Identify which cell holds the provided text, then report its [x, y] central coordinate. 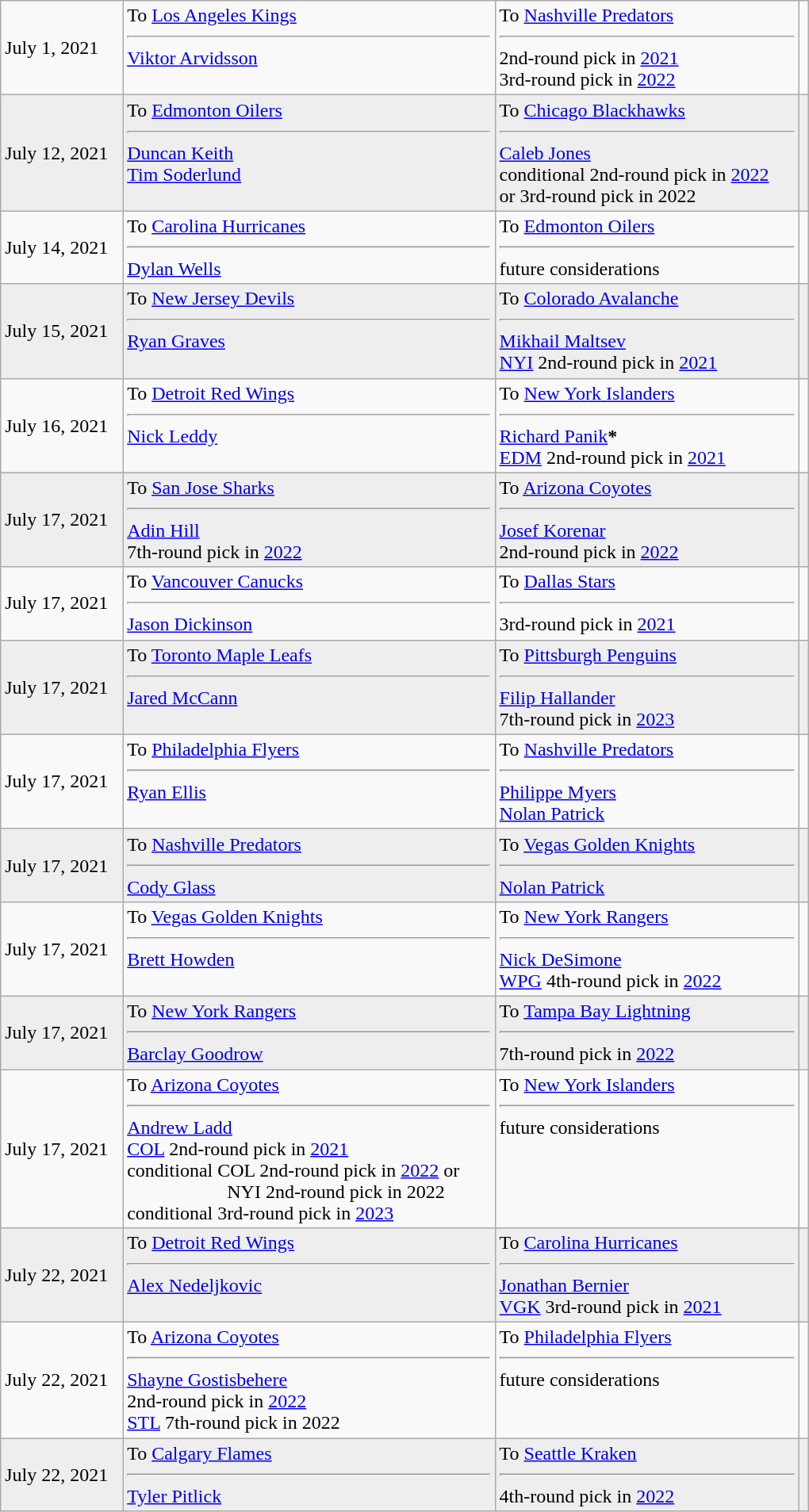
To Chicago BlackhawksCaleb Jonesconditional 2nd-round pick in 2022or 3rd-round pick in 2022 [647, 153]
To Dallas Stars3rd-round pick in 2021 [647, 603]
To Nashville PredatorsCody Glass [309, 865]
July 12, 2021 [62, 153]
To Nashville PredatorsPhilippe MyersNolan Patrick [647, 782]
To Vancouver CanucksJason Dickinson [309, 603]
To Detroit Red WingsNick Leddy [309, 425]
To Vegas Golden KnightsBrett Howden [309, 948]
To New York Islandersfuture considerations [647, 1148]
To Toronto Maple LeafsJared McCann [309, 687]
To New York RangersNick DeSimoneWPG 4th-round pick in 2022 [647, 948]
To Tampa Bay Lightning7th-round pick in 2022 [647, 1032]
July 1, 2021 [62, 48]
July 16, 2021 [62, 425]
To San Jose SharksAdin Hill7th-round pick in 2022 [309, 520]
To Detroit Red WingsAlex Nedeljkovic [309, 1275]
To Calgary FlamesTyler Pitlick [309, 1475]
To Nashville Predators2nd-round pick in 20213rd-round pick in 2022 [647, 48]
To Edmonton OilersDuncan KeithTim Soderlund [309, 153]
To New Jersey DevilsRyan Graves [309, 331]
To New York RangersBarclay Goodrow [309, 1032]
July 14, 2021 [62, 247]
To Carolina HurricanesDylan Wells [309, 247]
To Los Angeles KingsViktor Arvidsson [309, 48]
July 15, 2021 [62, 331]
To Arizona CoyotesShayne Gostisbehere2nd-round pick in 2022STL 7th-round pick in 2022 [309, 1380]
To Colorado AvalancheMikhail MaltsevNYI 2nd-round pick in 2021 [647, 331]
To Seattle Kraken4th-round pick in 2022 [647, 1475]
To Vegas Golden KnightsNolan Patrick [647, 865]
To Carolina HurricanesJonathan BernierVGK 3rd-round pick in 2021 [647, 1275]
To Pittsburgh PenguinsFilip Hallander7th-round pick in 2023 [647, 687]
To Philadelphia Flyersfuture considerations [647, 1380]
To New York IslandersRichard Panik*EDM 2nd-round pick in 2021 [647, 425]
To Philadelphia FlyersRyan Ellis [309, 782]
To Edmonton Oilersfuture considerations [647, 247]
To Arizona CoyotesJosef Korenar2nd-round pick in 2022 [647, 520]
